Extract the (x, y) coordinate from the center of the cell holding the provided text.  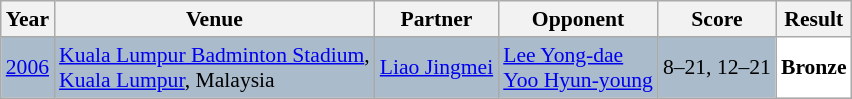
Bronze (814, 68)
Score (717, 19)
Liao Jingmei (436, 68)
Lee Yong-dae Yoo Hyun-young (578, 68)
Year (28, 19)
2006 (28, 68)
Kuala Lumpur Badminton Stadium,Kuala Lumpur, Malaysia (214, 68)
Venue (214, 19)
Result (814, 19)
Opponent (578, 19)
Partner (436, 19)
8–21, 12–21 (717, 68)
